For the text-containing cell, return its midpoint in [x, y] coordinate format. 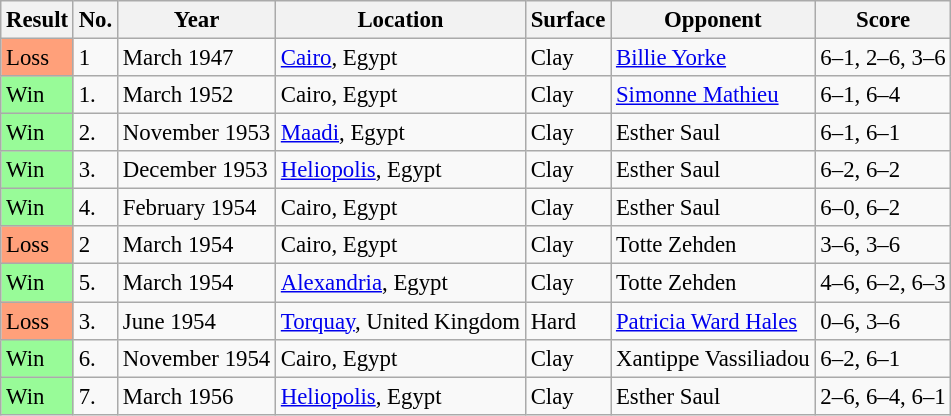
Billie Yorke [713, 58]
7. [95, 396]
6–1, 2–6, 3–6 [883, 58]
Xantippe Vassiliadou [713, 358]
4–6, 6–2, 6–3 [883, 283]
Hard [568, 321]
February 1954 [196, 208]
December 1953 [196, 170]
6–2, 6–2 [883, 170]
6–0, 6–2 [883, 208]
6. [95, 358]
0–6, 3–6 [883, 321]
Year [196, 20]
3–6, 3–6 [883, 245]
Simonne Mathieu [713, 95]
2–6, 6–4, 6–1 [883, 396]
5. [95, 283]
Alexandria, Egypt [401, 283]
March 1956 [196, 396]
Location [401, 20]
6–2, 6–1 [883, 358]
Result [38, 20]
6–1, 6–4 [883, 95]
1. [95, 95]
Maadi, Egypt [401, 133]
Score [883, 20]
4. [95, 208]
2. [95, 133]
1 [95, 58]
Opponent [713, 20]
June 1954 [196, 321]
Surface [568, 20]
2 [95, 245]
Torquay, United Kingdom [401, 321]
No. [95, 20]
November 1954 [196, 358]
November 1953 [196, 133]
Patricia Ward Hales [713, 321]
March 1952 [196, 95]
March 1947 [196, 58]
6–1, 6–1 [883, 133]
